From the cell containing the given text, extract its center point as (X, Y) coordinate. 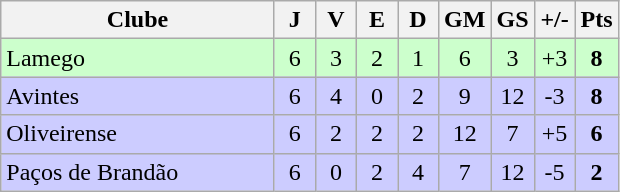
Clube (138, 20)
GM (465, 20)
-3 (554, 96)
-5 (554, 172)
Paços de Brandão (138, 172)
GS (512, 20)
Avintes (138, 96)
9 (465, 96)
+3 (554, 58)
Pts (596, 20)
E (376, 20)
Oliveirense (138, 134)
V (336, 20)
D (418, 20)
+/- (554, 20)
1 (418, 58)
Lamego (138, 58)
+5 (554, 134)
J (294, 20)
